Detect which cell encompasses the target text, then output its [x, y] center coordinate. 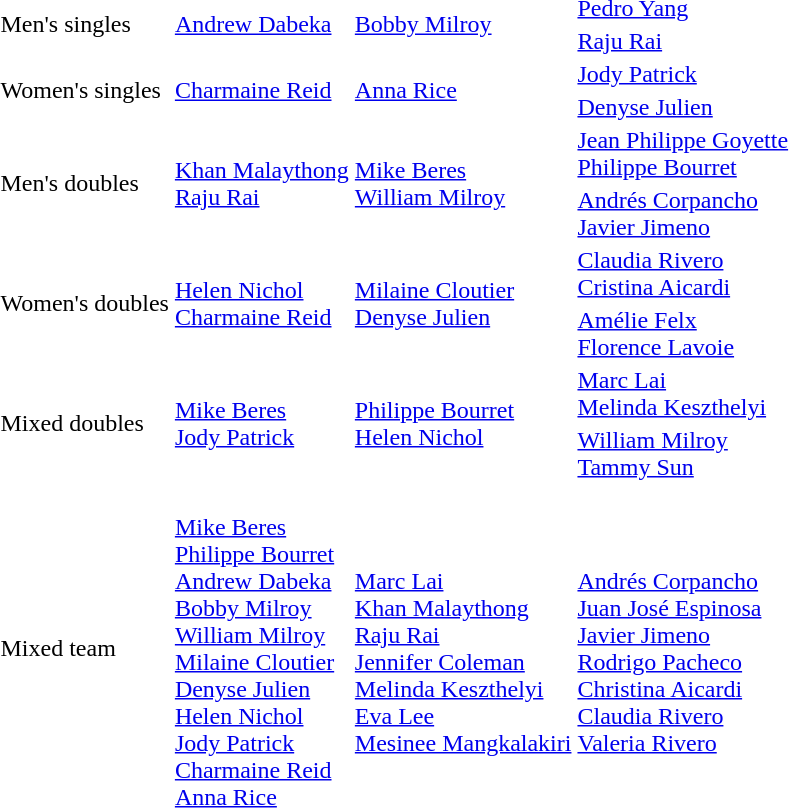
Philippe Bourret Helen Nichol [463, 424]
Helen Nichol Charmaine Reid [262, 304]
Milaine Cloutier Denyse Julien [463, 304]
Khan Malaythong Raju Rai [262, 184]
Mike Beres William Milroy [463, 184]
Anna Rice [463, 90]
Mike Beres Jody Patrick [262, 424]
Charmaine Reid [262, 90]
